Return (X, Y) of the center of cell containing provided text 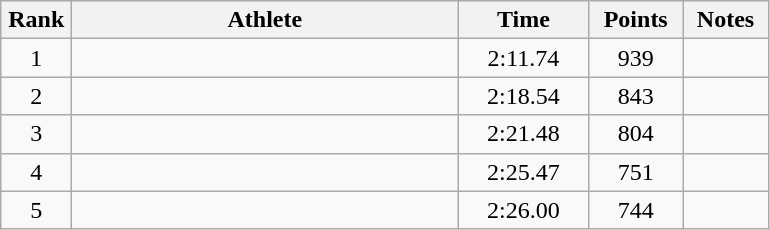
5 (36, 210)
1 (36, 58)
Notes (725, 20)
2:11.74 (524, 58)
Points (636, 20)
Time (524, 20)
939 (636, 58)
3 (36, 134)
804 (636, 134)
Athlete (265, 20)
2:26.00 (524, 210)
Rank (36, 20)
2:25.47 (524, 172)
2 (36, 96)
2:21.48 (524, 134)
2:18.54 (524, 96)
843 (636, 96)
751 (636, 172)
744 (636, 210)
4 (36, 172)
